From the cell containing the given text, extract its center point as [X, Y] coordinate. 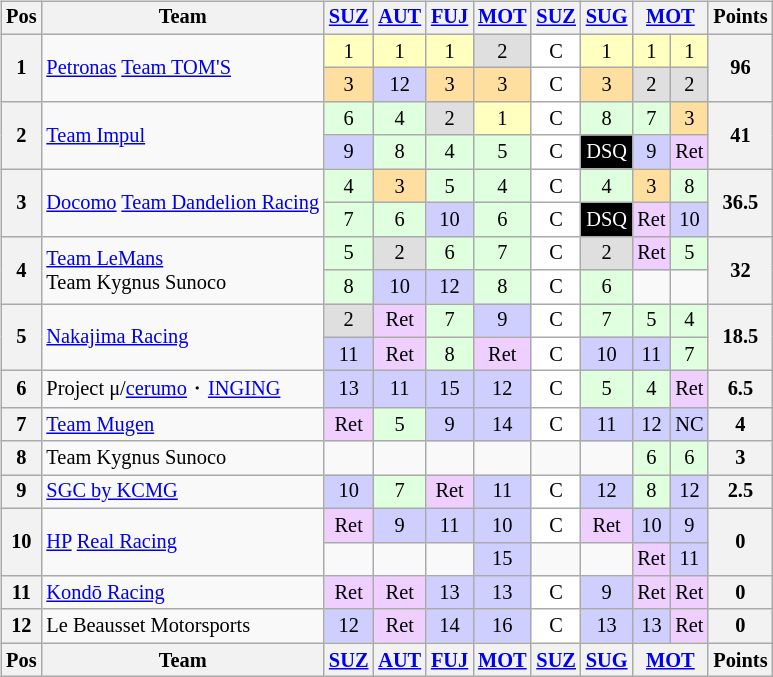
16 [502, 626]
NC [689, 425]
Project μ/cerumo・INGING [182, 390]
2.5 [740, 492]
HP Real Racing [182, 542]
18.5 [740, 338]
Kondō Racing [182, 593]
Docomo Team Dandelion Racing [182, 202]
36.5 [740, 202]
Petronas Team TOM'S [182, 68]
96 [740, 68]
Team Mugen [182, 425]
Team Impul [182, 136]
Nakajima Racing [182, 338]
32 [740, 270]
Team LeMansTeam Kygnus Sunoco [182, 270]
41 [740, 136]
SGC by KCMG [182, 492]
6.5 [740, 390]
Le Beausset Motorsports [182, 626]
Team Kygnus Sunoco [182, 458]
